Locate the cell with the specified text and output its [X, Y] center coordinate. 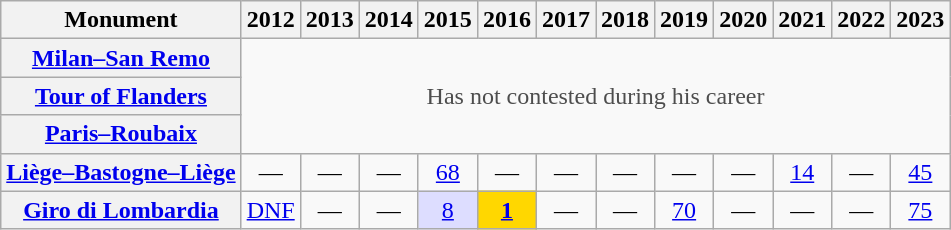
Paris–Roubaix [121, 134]
45 [920, 172]
Milan–San Remo [121, 58]
75 [920, 210]
2013 [330, 20]
2020 [744, 20]
2016 [506, 20]
Monument [121, 20]
Liège–Bastogne–Liège [121, 172]
Giro di Lombardia [121, 210]
2019 [684, 20]
2023 [920, 20]
2012 [270, 20]
2018 [626, 20]
Tour of Flanders [121, 96]
8 [448, 210]
DNF [270, 210]
2022 [862, 20]
2017 [566, 20]
68 [448, 172]
14 [802, 172]
2015 [448, 20]
2014 [388, 20]
Has not contested during his career [596, 96]
1 [506, 210]
2021 [802, 20]
70 [684, 210]
